Pinpoint the cell where the given text exists, returning its [X, Y] midpoint coordinate. 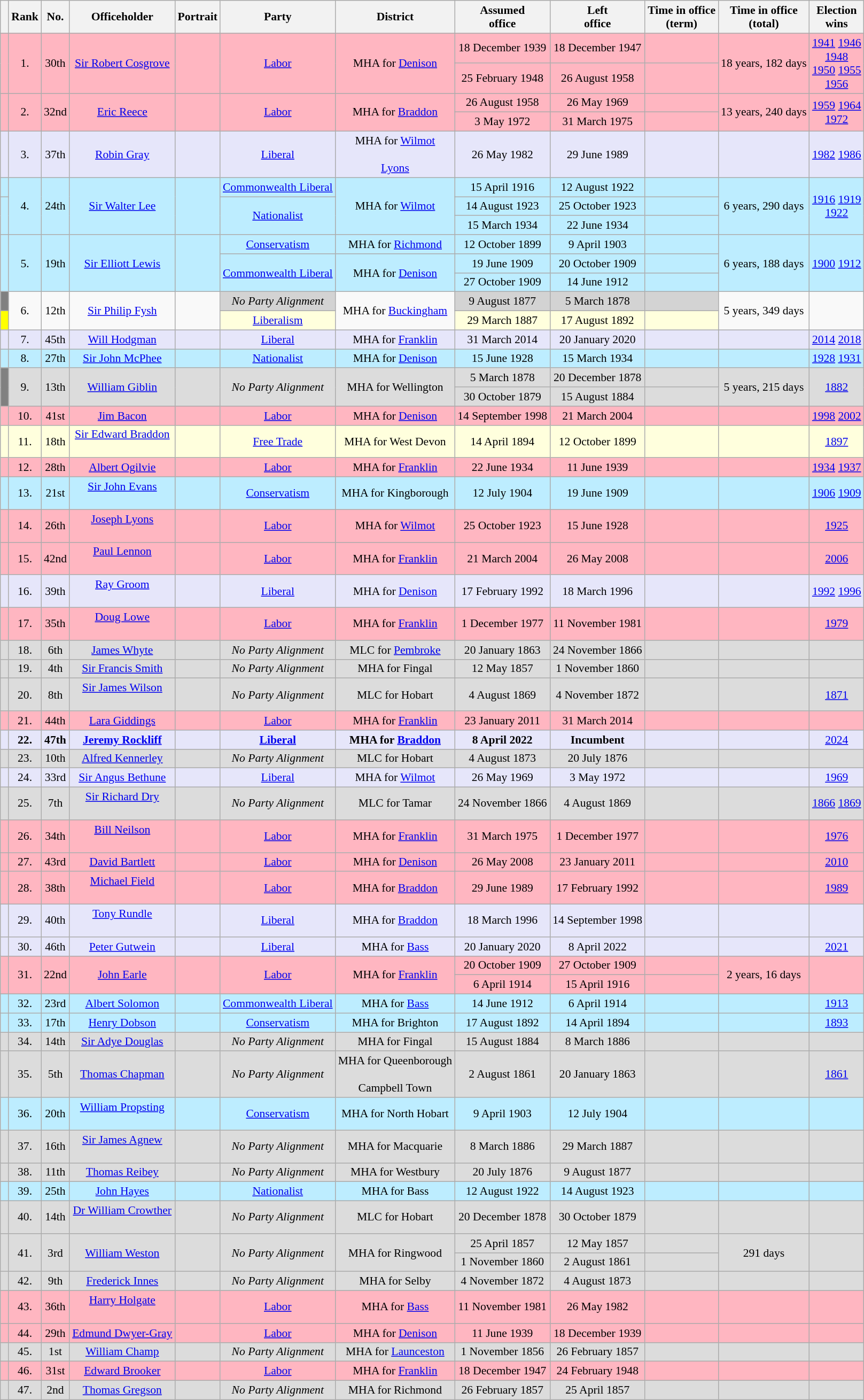
31. [25, 975]
1913 [837, 1004]
6 years, 188 days [764, 263]
8th [56, 695]
1897 [837, 442]
2006 [837, 558]
Doug Lowe [122, 624]
21st [56, 493]
Free Trade [278, 442]
29. [25, 921]
23rd [56, 1004]
43. [25, 1308]
36. [25, 1114]
1976 [837, 836]
Rank [25, 17]
Harry Holgate [122, 1308]
1992 1996 [837, 591]
MHA for Wellington [395, 387]
Jeremy Rockliff [122, 740]
4th [56, 669]
46. [25, 1371]
19th [56, 263]
32nd [56, 112]
16th [56, 1146]
38th [56, 888]
28. [25, 888]
David Bartlett [122, 862]
11. [25, 442]
3rd [56, 1253]
Sir Angus Bethune [122, 778]
Tony Rundle [122, 921]
Officeholder [122, 17]
MHA for WilmotLyons [395, 155]
Sir Edward Braddon [122, 442]
Edmund Dwyer-Gray [122, 1333]
6th [56, 650]
Paul Lennon [122, 558]
Time in office(term) [682, 17]
1906 1909 [837, 493]
Bill Neilson [122, 836]
24. [25, 778]
1882 [837, 387]
Robin Gray [122, 155]
Ray Groom [122, 591]
12th [56, 311]
Albert Ogilvie [122, 468]
Michael Field [122, 888]
30. [25, 947]
1st [56, 1352]
1982 1986 [837, 155]
2. [25, 112]
40. [25, 1218]
8. [25, 359]
15. [25, 558]
27. [25, 862]
1900 1912 [837, 263]
Leftoffice [597, 17]
Thomas Chapman [122, 1074]
Lara Giddings [122, 721]
Sir Walter Lee [122, 206]
2021 [837, 947]
Thomas Gregson [122, 1390]
42. [25, 1281]
MHA for West Devon [395, 442]
19. [25, 669]
1934 1937 [837, 468]
10th [56, 759]
33rd [56, 778]
4. [25, 206]
1 November 1856 [502, 1352]
1969 [837, 778]
18 years, 182 days [764, 63]
9. [25, 387]
MLC for Tamar [395, 804]
5 years, 215 days [764, 387]
11th [56, 1172]
Alfred Kennerley [122, 759]
Dr William Crowther [122, 1218]
34th [56, 836]
39th [56, 591]
Joseph Lyons [122, 526]
25 February 1948 [502, 78]
33. [25, 1023]
MHA for Brighton [395, 1023]
34. [25, 1042]
7. [25, 339]
43rd [56, 862]
MLC for Pembroke [395, 650]
Henry Dobson [122, 1023]
9th [56, 1281]
Peter Gutwein [122, 947]
Liberalism [278, 321]
Sir James Wilson [122, 695]
Party [278, 17]
Albert Solomon [122, 1004]
Sir John Evans [122, 493]
45. [25, 1352]
MHA for Macquarie [395, 1146]
26th [56, 526]
41st [56, 416]
1989 [837, 888]
42nd [56, 558]
20. [25, 695]
17. [25, 624]
MHA for Westbury [395, 1172]
Eric Reece [122, 112]
Edward Brooker [122, 1371]
1893 [837, 1023]
1928 1931 [837, 359]
Sir James Agnew [122, 1146]
MHA for Kingborough [395, 493]
44th [56, 721]
1998 2002 [837, 416]
2014 2018 [837, 339]
45th [56, 339]
5th [56, 1074]
29th [56, 1333]
Assumedoffice [502, 17]
2010 [837, 862]
35. [25, 1074]
Sir Elliott Lewis [122, 263]
44. [25, 1333]
25th [56, 1192]
MHA for QueenboroughCampbell Town [395, 1074]
36th [56, 1308]
14. [25, 526]
17th [56, 1023]
1941 194619481950 19551956 [837, 63]
38. [25, 1172]
20th [56, 1114]
35th [56, 624]
23. [25, 759]
John Hayes [122, 1192]
37th [56, 155]
46th [56, 947]
1979 [837, 624]
No. [56, 17]
18th [56, 442]
5 years, 349 days [764, 311]
MHA for Ringwood [395, 1253]
MHA for Buckingham [395, 311]
1861 [837, 1074]
40th [56, 921]
William Giblin [122, 387]
Jim Bacon [122, 416]
13 years, 240 days [764, 112]
MHA for North Hobart [395, 1114]
1866 1869 [837, 804]
Sir Philip Fysh [122, 311]
District [395, 17]
32. [25, 1004]
John Earle [122, 975]
6. [25, 311]
5. [25, 263]
William Propsting [122, 1114]
Incumbent [597, 740]
Will Hodgman [122, 339]
22. [25, 740]
28th [56, 468]
7th [56, 804]
27th [56, 359]
Sir Robert Cosgrove [122, 63]
Electionwins [837, 17]
2nd [56, 1390]
1916 19191922 [837, 206]
21. [25, 721]
47th [56, 740]
1871 [837, 695]
26. [25, 836]
James Whyte [122, 650]
2024 [837, 740]
William Champ [122, 1352]
24 February 1948 [597, 1371]
Time in office(total) [764, 17]
3. [25, 155]
2 years, 16 days [764, 975]
William Weston [122, 1253]
Frederick Innes [122, 1281]
18. [25, 650]
291 days [764, 1253]
31st [56, 1371]
30th [56, 63]
13. [25, 493]
24th [56, 206]
13th [56, 387]
22nd [56, 975]
41. [25, 1253]
Sir Adye Douglas [122, 1042]
1959 19641972 [837, 112]
16. [25, 591]
1925 [837, 526]
1. [25, 63]
25. [25, 804]
Portrait [197, 17]
Sir Richard Dry [122, 804]
6 years, 290 days [764, 206]
MHA for Launceston [395, 1352]
37. [25, 1146]
47. [25, 1390]
Sir John McPhee [122, 359]
Sir Francis Smith [122, 669]
10. [25, 416]
39. [25, 1192]
12. [25, 468]
Thomas Reibey [122, 1172]
MHA for Selby [395, 1281]
